Provide the [x, y] coordinate of the cell's center where the given text is located.  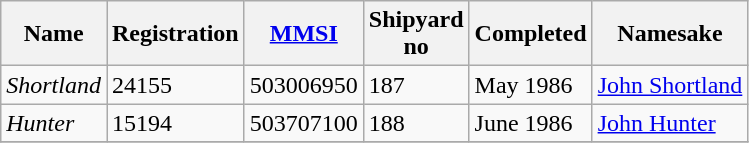
John Hunter [670, 123]
Completed [530, 34]
Shortland [54, 85]
June 1986 [530, 123]
503006950 [304, 85]
503707100 [304, 123]
MMSI [304, 34]
187 [416, 85]
Namesake [670, 34]
24155 [175, 85]
May 1986 [530, 85]
188 [416, 123]
15194 [175, 123]
Name [54, 34]
Hunter [54, 123]
Shipyardno [416, 34]
John Shortland [670, 85]
Registration [175, 34]
